Return the [x, y] coordinate for the center point of the cell that contains the specified text.  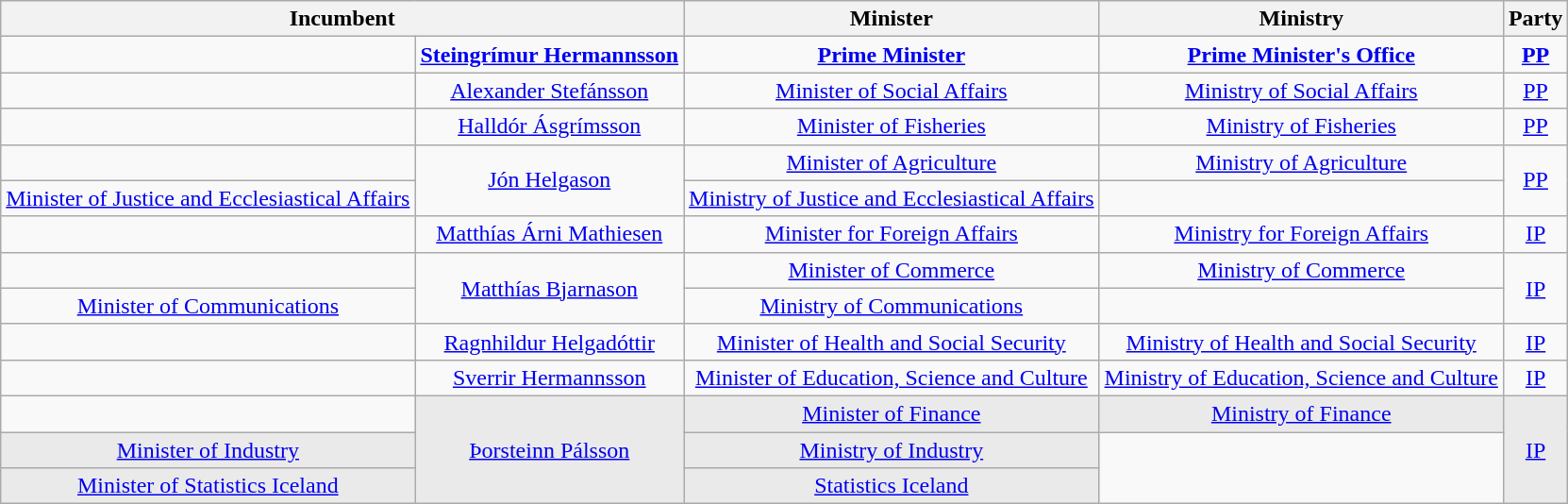
Minister of Social Affairs [892, 91]
Statistics Iceland [892, 486]
Minister of Industry [208, 450]
Ministry of Commerce [1301, 270]
Minister [892, 19]
Alexander Stefánsson [549, 91]
Prime Minister [892, 55]
Prime Minister's Office [1301, 55]
Minister of Commerce [892, 270]
Jón Helgason [549, 180]
Ministry of Finance [1301, 413]
Ministry of Industry [892, 450]
Ministry of Fisheries [1301, 126]
Minister for Foreign Affairs [892, 234]
Matthías Árni Mathiesen [549, 234]
Þorsteinn Pálsson [549, 449]
Ministry for Foreign Affairs [1301, 234]
Incumbent [342, 19]
Minister of Justice and Ecclesiastical Affairs [208, 198]
Minister of Finance [892, 413]
Steingrímur Hermannsson [549, 55]
Ministry of Justice and Ecclesiastical Affairs [892, 198]
Ministry of Social Affairs [1301, 91]
Ministry of Education, Science and Culture [1301, 378]
Ministry of Health and Social Security [1301, 342]
Sverrir Hermannsson [549, 378]
Ministry of Agriculture [1301, 162]
Minister of Statistics Iceland [208, 486]
Ministry [1301, 19]
Minister of Fisheries [892, 126]
Halldór Ásgrímsson [549, 126]
Party [1535, 19]
Ragnhildur Helgadóttir [549, 342]
Matthías Bjarnason [549, 288]
Minister of Health and Social Security [892, 342]
Minister of Education, Science and Culture [892, 378]
Minister of Communications [208, 306]
Ministry of Communications [892, 306]
Minister of Agriculture [892, 162]
